Detect which cell encompasses the target text, then output its (X, Y) center coordinate. 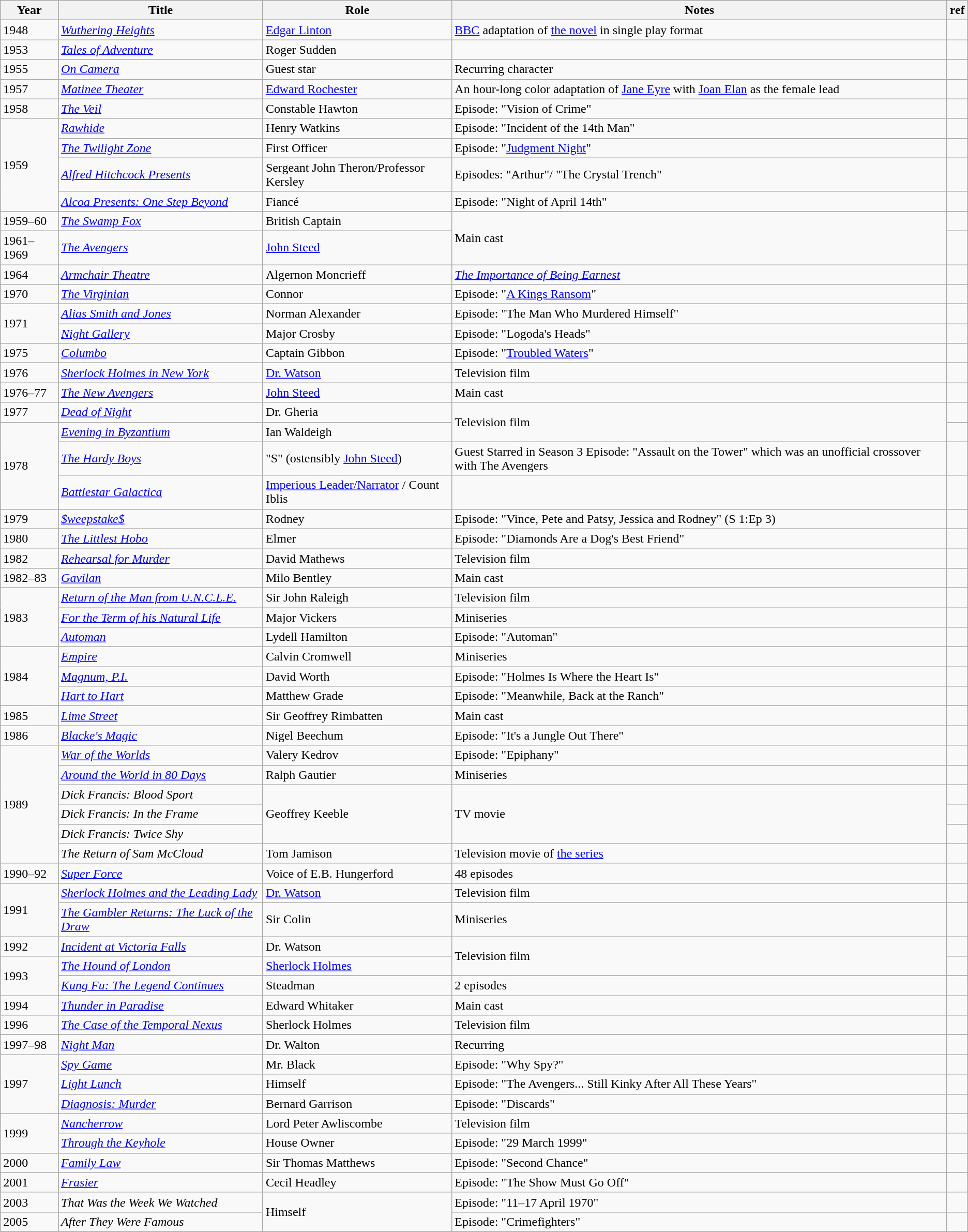
Dick Francis: Twice Shy (161, 834)
1975 (29, 353)
Episode: "Troubled Waters" (699, 353)
48 episodes (699, 873)
1970 (29, 294)
War of the Worlds (161, 755)
Episode: "Crimefighters" (699, 1222)
Title (161, 10)
Cecil Headley (357, 1182)
Rehearsal for Murder (161, 558)
Episode: "Incident of the 14th Man" (699, 128)
Alias Smith and Jones (161, 314)
The Gambler Returns: The Luck of the Draw (161, 920)
2001 (29, 1182)
Edgar Linton (357, 30)
Columbo (161, 353)
Milo Bentley (357, 578)
1959–60 (29, 221)
1993 (29, 976)
1961–1969 (29, 247)
Captain Gibbon (357, 353)
Episode: "The Show Must Go Off" (699, 1182)
1986 (29, 735)
Around the World in 80 Days (161, 775)
Episode: "Discards" (699, 1104)
Mr. Black (357, 1064)
The Twilight Zone (161, 148)
David Worth (357, 677)
Algernon Moncrieff (357, 275)
Sergeant John Theron/Professor Kersley (357, 175)
The New Avengers (161, 393)
1955 (29, 69)
Super Force (161, 873)
Sir John Raleigh (357, 597)
Incident at Victoria Falls (161, 946)
1948 (29, 30)
Episode: "It's a Jungle Out There" (699, 735)
Matthew Grade (357, 696)
Sir Colin (357, 920)
Automan (161, 637)
Sir Thomas Matthews (357, 1163)
Episode: "Vision of Crime" (699, 109)
Calvin Cromwell (357, 657)
Episode: "Second Chance" (699, 1163)
2005 (29, 1222)
Episode: "Vince, Pete and Patsy, Jessica and Rodney" (S 1:Ep 3) (699, 519)
"S" (ostensibly John Steed) (357, 458)
Major Crosby (357, 334)
The Swamp Fox (161, 221)
Valery Kedrov (357, 755)
British Captain (357, 221)
David Mathews (357, 558)
The Virginian (161, 294)
The Littlest Hobo (161, 538)
1999 (29, 1133)
Hart to Hart (161, 696)
1997–98 (29, 1045)
Night Gallery (161, 334)
Dead of Night (161, 412)
Connor (357, 294)
1992 (29, 946)
Thunder in Paradise (161, 1005)
Episode: "29 March 1999" (699, 1143)
1991 (29, 909)
The Return of Sam McCloud (161, 853)
ref (957, 10)
Spy Game (161, 1064)
Television movie of the series (699, 853)
Rodney (357, 519)
BBC adaptation of the novel in single play format (699, 30)
Wuthering Heights (161, 30)
Episode: "Judgment Night" (699, 148)
1971 (29, 324)
1958 (29, 109)
Episode: "The Man Who Murdered Himself" (699, 314)
Bernard Garrison (357, 1104)
Sherlock Holmes and the Leading Lady (161, 893)
1983 (29, 617)
The Hound of London (161, 966)
Episode: "Holmes Is Where the Heart Is" (699, 677)
1976 (29, 373)
Edward Whitaker (357, 1005)
An hour-long color adaptation of Jane Eyre with Joan Elan as the female lead (699, 89)
Episode: "The Avengers... Still Kinky After All These Years" (699, 1084)
Steadman (357, 986)
Rawhide (161, 128)
The Veil (161, 109)
$weepstake$ (161, 519)
Imperious Leader/Narrator / Count Iblis (357, 492)
Matinee Theater (161, 89)
Constable Hawton (357, 109)
1964 (29, 275)
1985 (29, 716)
1997 (29, 1084)
1989 (29, 804)
1994 (29, 1005)
2000 (29, 1163)
On Camera (161, 69)
Edward Rochester (357, 89)
That Was the Week We Watched (161, 1202)
Ralph Gautier (357, 775)
1996 (29, 1025)
Nigel Beechum (357, 735)
2003 (29, 1202)
Recurring (699, 1045)
Evening in Byzantium (161, 432)
Episode: "Night of April 14th" (699, 201)
Armchair Theatre (161, 275)
1957 (29, 89)
Episode: "Automan" (699, 637)
Sir Geoffrey Rimbatten (357, 716)
Episode: "A Kings Ransom" (699, 294)
Episodes: "Arthur"/ "The Crystal Trench" (699, 175)
Roger Sudden (357, 50)
1979 (29, 519)
Empire (161, 657)
Ian Waldeigh (357, 432)
Magnum, P.I. (161, 677)
Recurring character (699, 69)
Night Man (161, 1045)
1980 (29, 538)
Lime Street (161, 716)
House Owner (357, 1143)
Frasier (161, 1182)
Notes (699, 10)
After They Were Famous (161, 1222)
Geoffrey Keeble (357, 814)
Role (357, 10)
Episode: "Epiphany" (699, 755)
Dr. Walton (357, 1045)
1977 (29, 412)
Blacke's Magic (161, 735)
Light Lunch (161, 1084)
Alcoa Presents: One Step Beyond (161, 201)
Episode: "Why Spy?" (699, 1064)
Tom Jamison (357, 853)
Major Vickers (357, 617)
Episode: "11–17 April 1970" (699, 1202)
Gavilan (161, 578)
Through the Keyhole (161, 1143)
First Officer (357, 148)
1976–77 (29, 393)
1982–83 (29, 578)
Alfred Hitchcock Presents (161, 175)
The Avengers (161, 247)
Family Law (161, 1163)
Lord Peter Awliscombe (357, 1123)
1959 (29, 164)
1978 (29, 465)
Return of the Man from U.N.C.L.E. (161, 597)
Episode: "Meanwhile, Back at the Ranch" (699, 696)
Guest Starred in Season 3 Episode: "Assault on the Tower" which was an unofficial crossover with The Avengers (699, 458)
Sherlock Holmes in New York (161, 373)
Lydell Hamilton (357, 637)
The Hardy Boys (161, 458)
Dr. Gheria (357, 412)
For the Term of his Natural Life (161, 617)
Episode: "Logoda's Heads" (699, 334)
2 episodes (699, 986)
Norman Alexander (357, 314)
The Importance of Being Earnest (699, 275)
Henry Watkins (357, 128)
Kung Fu: The Legend Continues (161, 986)
Elmer (357, 538)
Diagnosis: Murder (161, 1104)
The Case of the Temporal Nexus (161, 1025)
1990–92 (29, 873)
1953 (29, 50)
Guest star (357, 69)
Dick Francis: In the Frame (161, 814)
Episode: "Diamonds Are a Dog's Best Friend" (699, 538)
TV movie (699, 814)
Tales of Adventure (161, 50)
Year (29, 10)
Nancherrow (161, 1123)
Voice of E.B. Hungerford (357, 873)
Fiancé (357, 201)
Dick Francis: Blood Sport (161, 794)
1982 (29, 558)
1984 (29, 677)
Battlestar Galactica (161, 492)
